Scan for the cell matching the given text and deliver its [X, Y] coordinate at center. 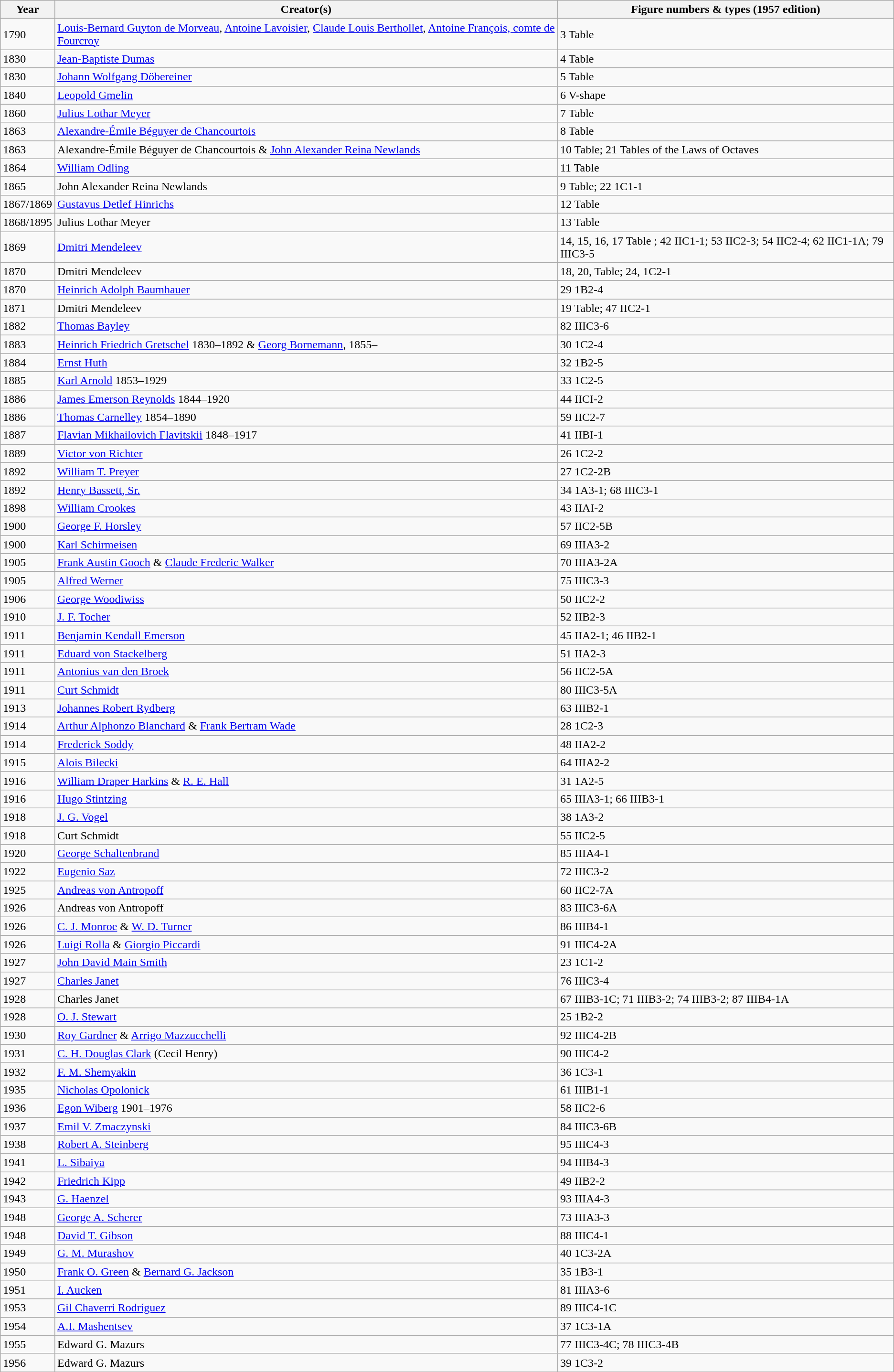
1913 [28, 708]
31 1A2-5 [725, 781]
1882 [28, 326]
George F. Horsley [306, 526]
Karl Schirmeisen [306, 544]
1932 [28, 1072]
43 IIAI-2 [725, 508]
10 Table; 21 Tables of the Laws of Octaves [725, 150]
73 IIIA3-3 [725, 1217]
64 IIIA2-2 [725, 762]
94 IIIB4-3 [725, 1163]
29 1B2-4 [725, 290]
23 1C1-2 [725, 963]
1941 [28, 1163]
Figure numbers & types (1957 edition) [725, 10]
70 IIIA3-2A [725, 563]
George A. Scherer [306, 1217]
Heinrich Adolph Baumhauer [306, 290]
83 IIIC3-6A [725, 908]
Thomas Bayley [306, 326]
L. Sibaiya [306, 1163]
1871 [28, 308]
Emil V. Zmaczynski [306, 1126]
John Alexander Reina Newlands [306, 186]
O. J. Stewart [306, 1017]
William Crookes [306, 508]
William T. Preyer [306, 472]
1951 [28, 1290]
51 IIA2-3 [725, 654]
Antonius van den Broek [306, 672]
41 IIBI-1 [725, 435]
58 IIC2-6 [725, 1108]
82 IIIC3-6 [725, 326]
1884 [28, 363]
Flavian Mikhailovich Flavitskii 1848–1917 [306, 435]
69 IIIA3-2 [725, 544]
3 Table [725, 34]
William Draper Harkins & R. E. Hall [306, 781]
4 Table [725, 59]
Nicholas Opolonick [306, 1090]
38 1A3-2 [725, 817]
49 IIB2-2 [725, 1181]
67 IIIB3-1C; 71 IIIB3-2; 74 IIIB3-2; 87 IIIB4-1A [725, 999]
1955 [28, 1344]
65 IIIA3-1; 66 IIIB3-1 [725, 799]
37 1C3-1A [725, 1326]
30 1C2-4 [725, 344]
Alois Bilecki [306, 762]
93 IIIA4-3 [725, 1199]
1943 [28, 1199]
95 IIIC4-3 [725, 1145]
William Odling [306, 168]
1938 [28, 1145]
1937 [28, 1126]
89 IIIC4-1C [725, 1308]
David T. Gibson [306, 1235]
80 IIIC3-5A [725, 690]
1920 [28, 854]
85 IIIA4-1 [725, 854]
1790 [28, 34]
G. Haenzel [306, 1199]
1954 [28, 1326]
18, 20, Table; 24, 1C2-1 [725, 272]
91 IIIC4-2A [725, 944]
50 IIC2-2 [725, 599]
1898 [28, 508]
Eduard von Stackelberg [306, 654]
9 Table; 22 1C1-1 [725, 186]
Frederick Soddy [306, 744]
72 IIIC3-2 [725, 872]
F. M. Shemyakin [306, 1072]
88 IIIC4-1 [725, 1235]
C. J. Monroe & W. D. Turner [306, 926]
Johann Wolfgang Döbereiner [306, 77]
John David Main Smith [306, 963]
8 Table [725, 131]
6 V-shape [725, 95]
11 Table [725, 168]
Frank Austin Gooch & Claude Frederic Walker [306, 563]
Gustavus Detlef Hinrichs [306, 204]
7 Table [725, 113]
1885 [28, 381]
J. G. Vogel [306, 817]
Arthur Alphonzo Blanchard & Frank Bertram Wade [306, 726]
Roy Gardner & Arrigo Mazzucchelli [306, 1035]
90 IIIC4-2 [725, 1053]
Henry Bassett, Sr. [306, 490]
81 IIIA3-6 [725, 1290]
George Woodiwiss [306, 599]
63 IIIB2-1 [725, 708]
55 IIC2-5 [725, 836]
59 IIC2-7 [725, 417]
12 Table [725, 204]
77 IIIC3-4C; 78 IIIC3-4B [725, 1344]
1840 [28, 95]
1922 [28, 872]
1883 [28, 344]
34 1A3-1; 68 IIIC3-1 [725, 490]
1942 [28, 1181]
1950 [28, 1272]
Ernst Huth [306, 363]
Friedrich Kipp [306, 1181]
Heinrich Friedrich Gretschel 1830–1892 & Georg Bornemann, 1855– [306, 344]
Leopold Gmelin [306, 95]
James Emerson Reynolds 1844–1920 [306, 399]
1887 [28, 435]
36 1C3-1 [725, 1072]
Robert A. Steinberg [306, 1145]
1936 [28, 1108]
33 1C2-5 [725, 381]
1931 [28, 1053]
1906 [28, 599]
Gil Chaverri Rodríguez [306, 1308]
1868/1895 [28, 222]
76 IIIC3-4 [725, 981]
86 IIIB4-1 [725, 926]
1867/1869 [28, 204]
92 IIIC4-2B [725, 1035]
Frank O. Green & Bernard G. Jackson [306, 1272]
40 1C3-2A [725, 1254]
32 1B2-5 [725, 363]
48 IIA2-2 [725, 744]
44 IICI-2 [725, 399]
Alexandre-Émile Béguyer de Chancourtois [306, 131]
28 1C2-3 [725, 726]
1860 [28, 113]
25 1B2-2 [725, 1017]
Karl Arnold 1853–1929 [306, 381]
13 Table [725, 222]
Alexandre-Émile Béguyer de Chancourtois & John Alexander Reina Newlands [306, 150]
56 IIC2-5A [725, 672]
45 IIA2-1; 46 IIB2-1 [725, 635]
60 IIC2-7A [725, 890]
Alfred Werner [306, 581]
Eugenio Saz [306, 872]
Thomas Carnelley 1854–1890 [306, 417]
1930 [28, 1035]
1864 [28, 168]
A.I. Mashentsev [306, 1326]
C. H. Douglas Clark (Cecil Henry) [306, 1053]
1915 [28, 762]
J. F. Tocher [306, 617]
14, 15, 16, 17 Table ; 42 IIC1-1; 53 IIC2-3; 54 IIC2-4; 62 IIC1-1A; 79 IIIC3-5 [725, 247]
1925 [28, 890]
1935 [28, 1090]
27 1C2-2B [725, 472]
39 1C3-2 [725, 1362]
26 1C2-2 [725, 453]
Luigi Rolla & Giorgio Piccardi [306, 944]
84 IIIC3-6B [725, 1126]
1869 [28, 247]
Louis-Bernard Guyton de Morveau, Antoine Lavoisier, Claude Louis Berthollet, Antoine François, comte de Fourcroy [306, 34]
Hugo Stintzing [306, 799]
Benjamin Kendall Emerson [306, 635]
Egon Wiberg 1901–1976 [306, 1108]
George Schaltenbrand [306, 854]
Jean-Baptiste Dumas [306, 59]
61 IIIB1-1 [725, 1090]
52 IIB2-3 [725, 617]
1956 [28, 1362]
35 1B3-1 [725, 1272]
Victor von Richter [306, 453]
Johannes Robert Rydberg [306, 708]
1865 [28, 186]
5 Table [725, 77]
1889 [28, 453]
Creator(s) [306, 10]
19 Table; 47 IIC2-1 [725, 308]
G. M. Murashov [306, 1254]
75 IIIC3-3 [725, 581]
Year [28, 10]
1910 [28, 617]
1949 [28, 1254]
57 IIC2-5B [725, 526]
1953 [28, 1308]
I. Aucken [306, 1290]
